Return (x, y) of the center of cell containing provided text 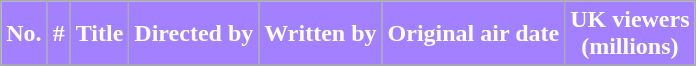
# (58, 34)
UK viewers(millions) (630, 34)
Title (100, 34)
Directed by (194, 34)
Original air date (474, 34)
No. (24, 34)
Written by (320, 34)
